Pinpoint the cell where the given text exists, returning its (x, y) midpoint coordinate. 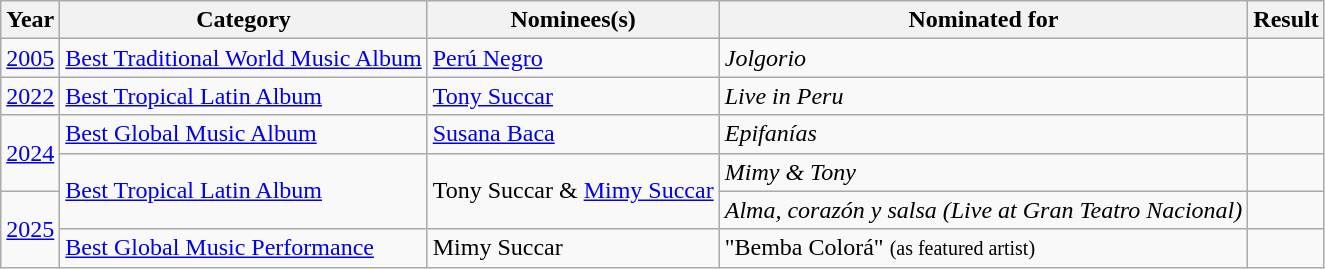
2024 (30, 153)
Susana Baca (573, 134)
Year (30, 20)
Best Global Music Album (244, 134)
Category (244, 20)
Alma, corazón y salsa (Live at Gran Teatro Nacional) (984, 210)
Jolgorio (984, 58)
Live in Peru (984, 96)
2022 (30, 96)
Mimy Succar (573, 248)
Best Traditional World Music Album (244, 58)
Nominated for (984, 20)
2025 (30, 229)
Nominees(s) (573, 20)
Tony Succar & Mimy Succar (573, 191)
2005 (30, 58)
Perú Negro (573, 58)
Result (1286, 20)
Mimy & Tony (984, 172)
"Bemba Colorá" (as featured artist) (984, 248)
Epifanías (984, 134)
Tony Succar (573, 96)
Best Global Music Performance (244, 248)
